Scan for the cell matching the given text and deliver its (X, Y) coordinate at center. 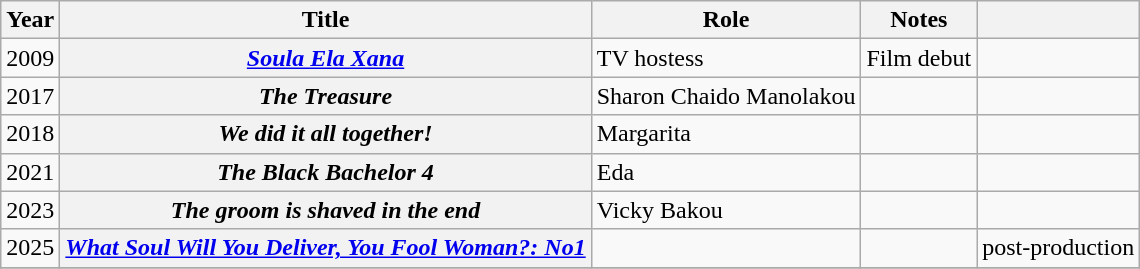
Eda (726, 172)
2025 (30, 248)
Year (30, 20)
Margarita (726, 134)
Title (326, 20)
Notes (919, 20)
Vicky Bakou (726, 210)
Soula Ela Xana (326, 58)
post-production (1058, 248)
TV hostess (726, 58)
What Soul Will You Deliver, You Fool Woman?: No1 (326, 248)
The Black Bachelor 4 (326, 172)
2009 (30, 58)
2021 (30, 172)
Role (726, 20)
We did it all together! (326, 134)
2018 (30, 134)
Film debut (919, 58)
The groom is shaved in the end (326, 210)
Sharon Chaido Manolakou (726, 96)
2017 (30, 96)
The Treasure (326, 96)
2023 (30, 210)
